Extract the [X, Y] coordinate from the center of the cell holding the provided text.  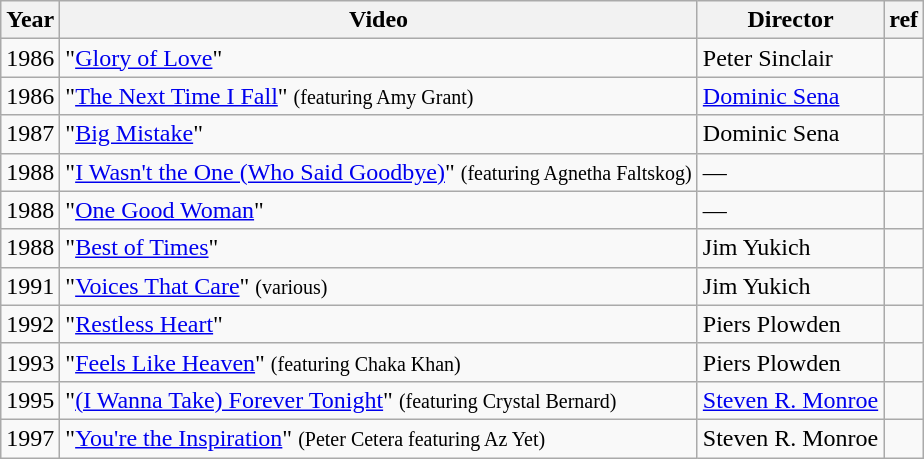
1997 [30, 438]
Director [790, 20]
1992 [30, 324]
"Restless Heart" [379, 324]
"Feels Like Heaven" (featuring Chaka Khan) [379, 362]
"One Good Woman" [379, 210]
"Best of Times" [379, 248]
"(I Wanna Take) Forever Tonight" (featuring Crystal Bernard) [379, 400]
"Glory of Love" [379, 58]
1987 [30, 134]
"I Wasn't the One (Who Said Goodbye)" (featuring Agnetha Faltskog) [379, 172]
1993 [30, 362]
"Voices That Care" (various) [379, 286]
Year [30, 20]
1995 [30, 400]
Peter Sinclair [790, 58]
ref [904, 20]
1991 [30, 286]
"The Next Time I Fall" (featuring Amy Grant) [379, 96]
"You're the Inspiration" (Peter Cetera featuring Az Yet) [379, 438]
Video [379, 20]
"Big Mistake" [379, 134]
